Detect which cell encompasses the target text, then output its (x, y) center coordinate. 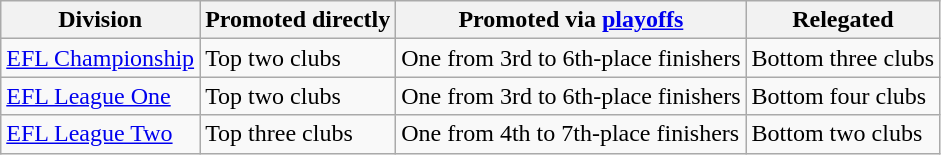
Promoted directly (298, 20)
EFL Championship (100, 58)
Promoted via playoffs (571, 20)
EFL League Two (100, 134)
Relegated (843, 20)
EFL League One (100, 96)
Bottom two clubs (843, 134)
Bottom four clubs (843, 96)
One from 4th to 7th-place finishers (571, 134)
Bottom three clubs (843, 58)
Top three clubs (298, 134)
Division (100, 20)
